Return (x, y) of the center of cell containing provided text 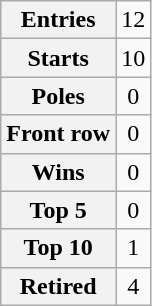
4 (134, 286)
1 (134, 248)
Wins (58, 172)
10 (134, 58)
12 (134, 20)
Front row (58, 134)
Starts (58, 58)
Poles (58, 96)
Retired (58, 286)
Top 5 (58, 210)
Entries (58, 20)
Top 10 (58, 248)
